Extract the (X, Y) coordinate from the center of the cell holding the provided text.  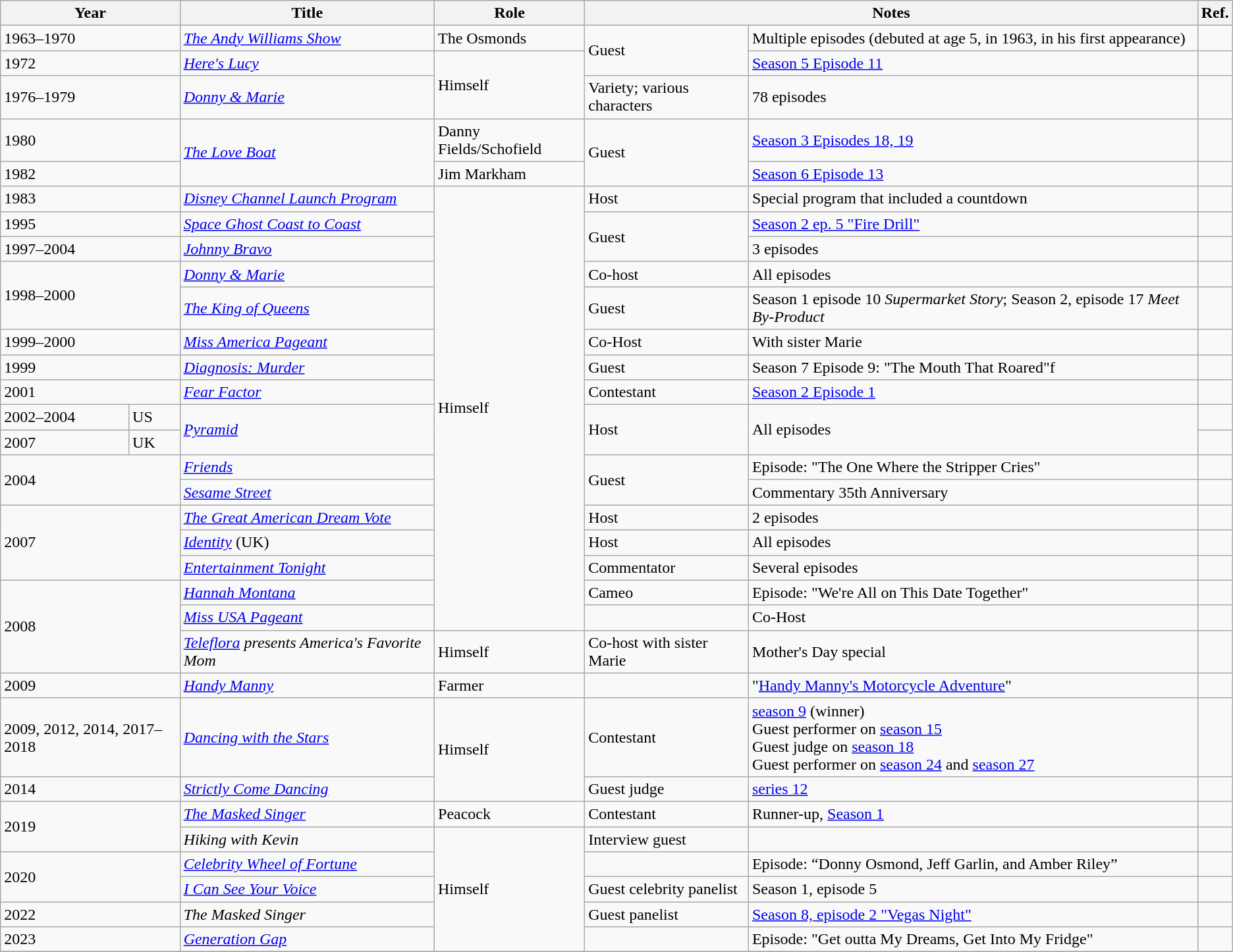
Season 1 episode 10 Supermarket Story; Season 2, episode 17 Meet By-Product (973, 308)
Handy Manny (307, 685)
Commentator (667, 568)
2009, 2012, 2014, 2017–2018 (90, 737)
Year (90, 13)
78 episodes (973, 97)
series 12 (973, 789)
1976–1979 (90, 97)
Hiking with Kevin (307, 839)
Season 3 Episodes 18, 19 (973, 140)
The Great American Dream Vote (307, 517)
2004 (90, 480)
2008 (90, 627)
Several episodes (973, 568)
Title (307, 13)
Runner-up, Season 1 (973, 814)
2019 (90, 826)
Co-host (667, 274)
Miss USA Pageant (307, 618)
The Andy Williams Show (307, 38)
Strictly Come Dancing (307, 789)
1983 (90, 199)
Guest celebrity panelist (667, 889)
season 9 (winner)Guest performer on season 15Guest judge on season 18Guest performer on season 24 and season 27 (973, 737)
Pyramid (307, 430)
1980 (90, 140)
Season 5 Episode 11 (973, 63)
Multiple episodes (debuted at age 5, in 1963, in his first appearance) (973, 38)
Fear Factor (307, 392)
Celebrity Wheel of Fortune (307, 864)
Mother's Day special (973, 652)
Dancing with the Stars (307, 737)
"Handy Manny's Motorcycle Adventure" (973, 685)
3 episodes (973, 249)
Entertainment Tonight (307, 568)
Friends (307, 467)
Episode: "The One Where the Stripper Cries" (973, 467)
Here's Lucy (307, 63)
Diagnosis: Murder (307, 367)
Disney Channel Launch Program (307, 199)
Variety; various characters (667, 97)
Space Ghost Coast to Coast (307, 224)
1963–1970 (90, 38)
Season 6 Episode 13 (973, 174)
1982 (90, 174)
Episode: "Get outta My Dreams, Get Into My Fridge" (973, 939)
Season 7 Episode 9: "The Mouth That Roared"f (973, 367)
US (155, 417)
Teleflora presents America's Favorite Mom (307, 652)
1995 (90, 224)
Co-host with sister Marie (667, 652)
Peacock (510, 814)
Miss America Pageant (307, 342)
I Can See Your Voice (307, 889)
2001 (90, 392)
Sesame Street (307, 492)
With sister Marie (973, 342)
The King of Queens (307, 308)
2014 (90, 789)
1999–2000 (90, 342)
2002–2004 (65, 417)
2022 (90, 914)
Guest panelist (667, 914)
Generation Gap (307, 939)
1999 (90, 367)
Hannah Montana (307, 593)
Role (510, 13)
1997–2004 (90, 249)
Danny Fields/Schofield (510, 140)
Interview guest (667, 839)
Johnny Bravo (307, 249)
1972 (90, 63)
UK (155, 442)
Jim Markham (510, 174)
Season 1, episode 5 (973, 889)
Season 2 Episode 1 (973, 392)
1998–2000 (90, 295)
Season 8, episode 2 "Vegas Night" (973, 914)
Notes (892, 13)
Farmer (510, 685)
Episode: “Donny Osmond, Jeff Garlin, and Amber Riley” (973, 864)
Cameo (667, 593)
Commentary 35th Anniversary (973, 492)
Identity (UK) (307, 542)
2009 (90, 685)
Guest judge (667, 789)
Season 2 ep. 5 "Fire Drill" (973, 224)
Special program that included a countdown (973, 199)
Episode: "We're All on This Date Together" (973, 593)
2023 (90, 939)
2 episodes (973, 517)
The Love Boat (307, 153)
2020 (90, 877)
The Osmonds (510, 38)
Ref. (1215, 13)
